Scan for the cell matching the given text and deliver its (X, Y) coordinate at center. 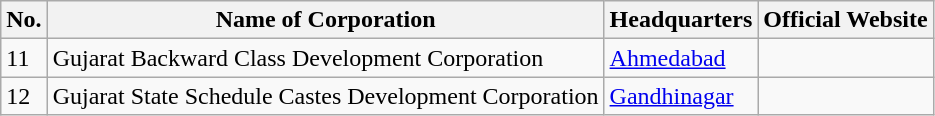
No. (24, 20)
Gandhinagar (681, 96)
11 (24, 58)
Gujarat State Schedule Castes Development Corporation (326, 96)
Ahmedabad (681, 58)
12 (24, 96)
Name of Corporation (326, 20)
Headquarters (681, 20)
Official Website (846, 20)
Gujarat Backward Class Development Corporation (326, 58)
